Identify which cell holds the provided text, then report its (x, y) central coordinate. 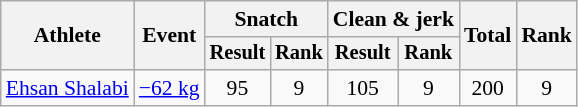
−62 kg (170, 88)
Snatch (266, 19)
95 (238, 88)
Event (170, 36)
Athlete (68, 36)
105 (363, 88)
Total (488, 36)
Ehsan Shalabi (68, 88)
200 (488, 88)
Clean & jerk (394, 19)
